Identify which cell holds the provided text, then report its (X, Y) central coordinate. 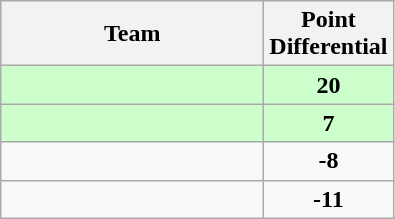
-11 (328, 199)
Team (132, 34)
Point Differential (328, 34)
7 (328, 123)
20 (328, 85)
-8 (328, 161)
